Search for the cell housing the specified text and yield its (x, y) center coordinate. 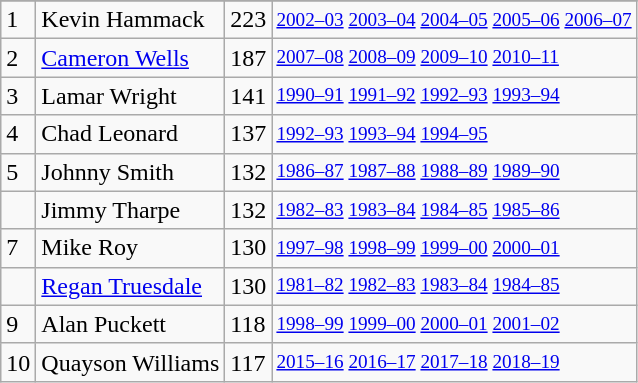
10 (18, 362)
1997–98 1998–99 1999–00 2000–01 (454, 248)
2 (18, 58)
117 (248, 362)
Lamar Wright (130, 96)
Johnny Smith (130, 172)
1990–91 1991–92 1992–93 1993–94 (454, 96)
1982–83 1983–84 1984–85 1985–86 (454, 210)
223 (248, 20)
141 (248, 96)
7 (18, 248)
Regan Truesdale (130, 286)
Kevin Hammack (130, 20)
137 (248, 134)
2007–08 2008–09 2009–10 2010–11 (454, 58)
Mike Roy (130, 248)
2015–16 2016–17 2017–18 2018–19 (454, 362)
1992–93 1993–94 1994–95 (454, 134)
3 (18, 96)
Chad Leonard (130, 134)
1 (18, 20)
Cameron Wells (130, 58)
Jimmy Tharpe (130, 210)
1986–87 1987–88 1988–89 1989–90 (454, 172)
118 (248, 324)
1998–99 1999–00 2000–01 2001–02 (454, 324)
9 (18, 324)
Quayson Williams (130, 362)
2002–03 2003–04 2004–05 2005–06 2006–07 (454, 20)
5 (18, 172)
1981–82 1982–83 1983–84 1984–85 (454, 286)
4 (18, 134)
187 (248, 58)
Alan Puckett (130, 324)
